Return [X, Y] of the center of cell containing provided text 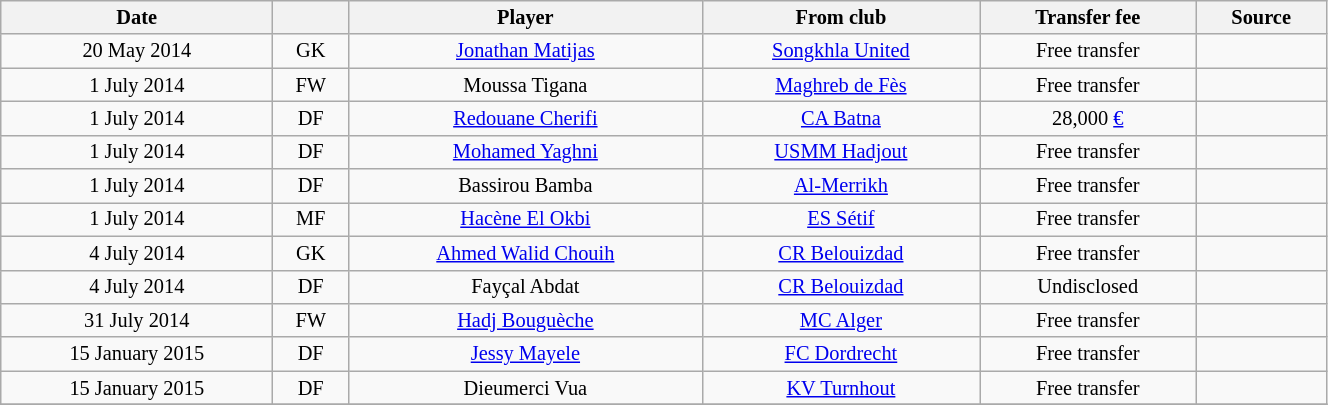
MF [311, 219]
Date [137, 17]
Al-Merrikh [840, 186]
Songkhla United [840, 51]
20 May 2014 [137, 51]
ES Sétif [840, 219]
Source [1262, 17]
From club [840, 17]
31 July 2014 [137, 320]
Bassirou Bamba [526, 186]
Dieumerci Vua [526, 388]
Moussa Tigana [526, 85]
Player [526, 17]
Ahmed Walid Chouih [526, 253]
Undisclosed [1088, 287]
28,000 € [1088, 118]
FC Dordrecht [840, 354]
Maghreb de Fès [840, 85]
MC Alger [840, 320]
Redouane Cherifi [526, 118]
KV Turnhout [840, 388]
CA Batna [840, 118]
USMM Hadjout [840, 152]
Jonathan Matijas [526, 51]
Mohamed Yaghni [526, 152]
Fayçal Abdat [526, 287]
Transfer fee [1088, 17]
Hacène El Okbi [526, 219]
Hadj Bouguèche [526, 320]
Jessy Mayele [526, 354]
